Provide the (X, Y) coordinate of the cell's center where the given text is located.  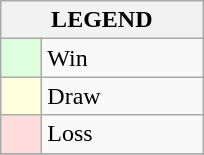
Win (122, 58)
Draw (122, 96)
LEGEND (102, 20)
Loss (122, 134)
